Provide the (x, y) coordinate of the cell's center where the given text is located.  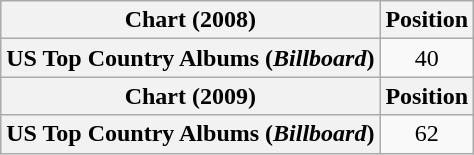
Chart (2009) (190, 96)
62 (427, 134)
Chart (2008) (190, 20)
40 (427, 58)
